Detect which cell encompasses the target text, then output its [x, y] center coordinate. 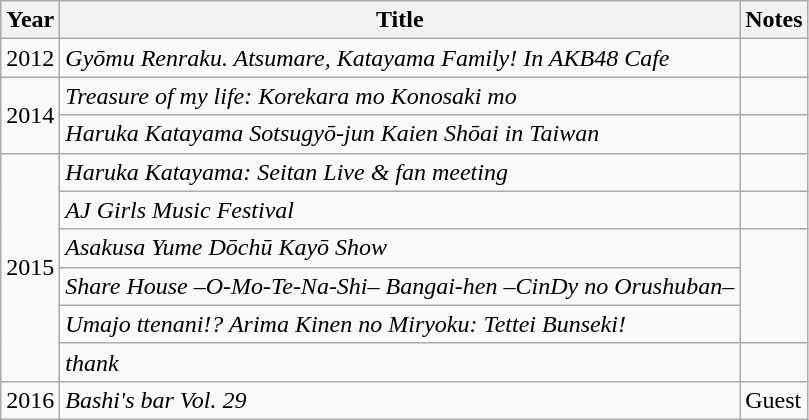
2016 [30, 400]
Asakusa Yume Dōchū Kayō Show [400, 248]
Haruka Katayama: Seitan Live & fan meeting [400, 172]
AJ Girls Music Festival [400, 210]
Year [30, 20]
2012 [30, 58]
2014 [30, 115]
Share House –O-Mo-Te-Na-Shi– Bangai-hen –CinDy no Orushuban– [400, 286]
thank [400, 362]
Umajo ttenani!? Arima Kinen no Miryoku: Tettei Bunseki! [400, 324]
Notes [774, 20]
Treasure of my life: Korekara mo Konosaki mo [400, 96]
Haruka Katayama Sotsugyō-jun Kaien Shōai in Taiwan [400, 134]
Bashi's bar Vol. 29 [400, 400]
Gyōmu Renraku. Atsumare, Katayama Family! In AKB48 Cafe [400, 58]
Guest [774, 400]
2015 [30, 267]
Title [400, 20]
